Capture the cell that displays the provided text and extract its (X, Y) central coordinate. 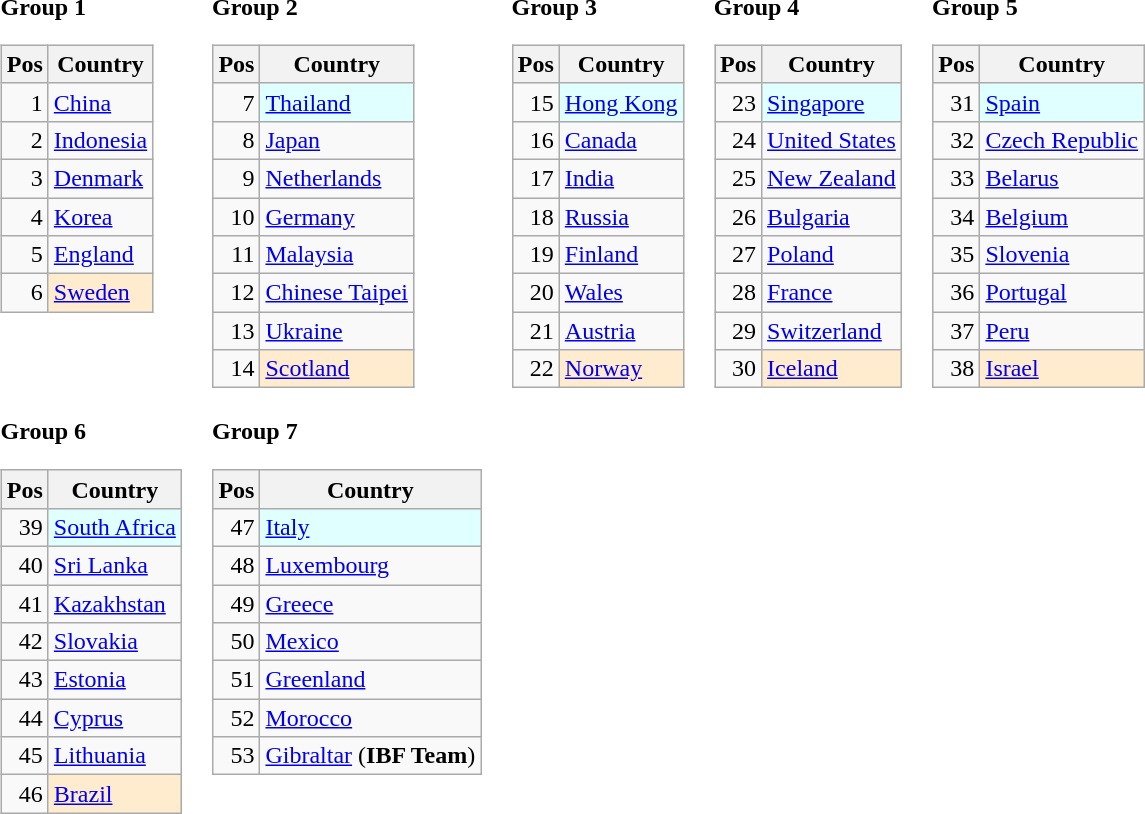
Lithuania (114, 756)
Ukraine (337, 331)
46 (24, 794)
51 (236, 680)
28 (738, 293)
Iceland (832, 369)
Chinese Taipei (337, 293)
7 (236, 102)
Mexico (370, 642)
24 (738, 140)
Malaysia (337, 255)
Czech Republic (1062, 140)
Italy (370, 527)
11 (236, 255)
Wales (621, 293)
Brazil (114, 794)
27 (738, 255)
Korea (100, 217)
Denmark (100, 178)
40 (24, 565)
36 (956, 293)
49 (236, 603)
England (100, 255)
3 (24, 178)
12 (236, 293)
31 (956, 102)
France (832, 293)
Morocco (370, 718)
35 (956, 255)
Kazakhstan (114, 603)
Thailand (337, 102)
United States (832, 140)
18 (536, 217)
Greece (370, 603)
19 (536, 255)
50 (236, 642)
26 (738, 217)
52 (236, 718)
Estonia (114, 680)
Slovenia (1062, 255)
Japan (337, 140)
Belgium (1062, 217)
Canada (621, 140)
13 (236, 331)
Gibraltar (IBF Team) (370, 756)
Norway (621, 369)
Switzerland (832, 331)
Germany (337, 217)
Netherlands (337, 178)
Spain (1062, 102)
45 (24, 756)
Singapore (832, 102)
Sweden (100, 293)
5 (24, 255)
Belarus (1062, 178)
22 (536, 369)
India (621, 178)
New Zealand (832, 178)
30 (738, 369)
23 (738, 102)
38 (956, 369)
48 (236, 565)
Peru (1062, 331)
37 (956, 331)
Luxembourg (370, 565)
10 (236, 217)
Sri Lanka (114, 565)
Bulgaria (832, 217)
14 (236, 369)
Russia (621, 217)
43 (24, 680)
Slovakia (114, 642)
41 (24, 603)
Israel (1062, 369)
8 (236, 140)
9 (236, 178)
32 (956, 140)
Austria (621, 331)
6 (24, 293)
Indonesia (100, 140)
33 (956, 178)
Portugal (1062, 293)
21 (536, 331)
Hong Kong (621, 102)
53 (236, 756)
Finland (621, 255)
Scotland (337, 369)
17 (536, 178)
42 (24, 642)
South Africa (114, 527)
34 (956, 217)
39 (24, 527)
47 (236, 527)
25 (738, 178)
China (100, 102)
44 (24, 718)
Greenland (370, 680)
16 (536, 140)
29 (738, 331)
2 (24, 140)
1 (24, 102)
20 (536, 293)
4 (24, 217)
15 (536, 102)
Cyprus (114, 718)
Poland (832, 255)
